Pinpoint the cell where the given text exists, returning its (x, y) midpoint coordinate. 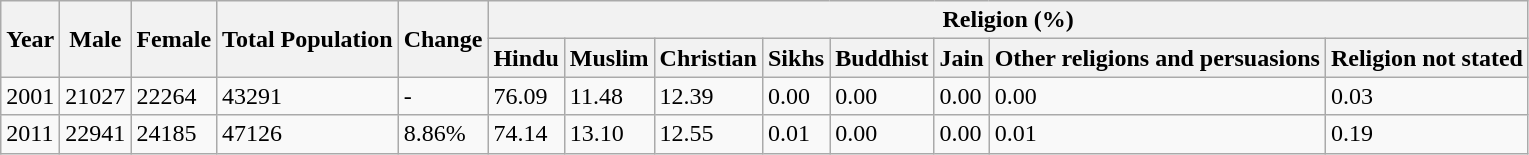
- (443, 96)
21027 (96, 96)
Total Population (308, 39)
0.19 (1426, 134)
12.39 (708, 96)
2001 (30, 96)
11.48 (609, 96)
Change (443, 39)
43291 (308, 96)
Religion not stated (1426, 58)
0.03 (1426, 96)
Sikhs (796, 58)
22264 (174, 96)
2011 (30, 134)
13.10 (609, 134)
Jain (962, 58)
Hindu (526, 58)
24185 (174, 134)
74.14 (526, 134)
Year (30, 39)
Muslim (609, 58)
Female (174, 39)
12.55 (708, 134)
Religion (%) (1008, 20)
47126 (308, 134)
Christian (708, 58)
Buddhist (882, 58)
Other religions and persuasions (1157, 58)
Male (96, 39)
76.09 (526, 96)
22941 (96, 134)
8.86% (443, 134)
